For the text-containing cell, return its midpoint in (X, Y) coordinate format. 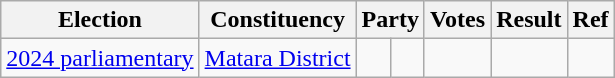
Constituency (278, 20)
Party (390, 20)
2024 parliamentary (100, 58)
Result (529, 20)
Ref (590, 20)
Votes (457, 20)
Matara District (278, 58)
Election (100, 20)
